From the cell containing the given text, extract its center point as (x, y) coordinate. 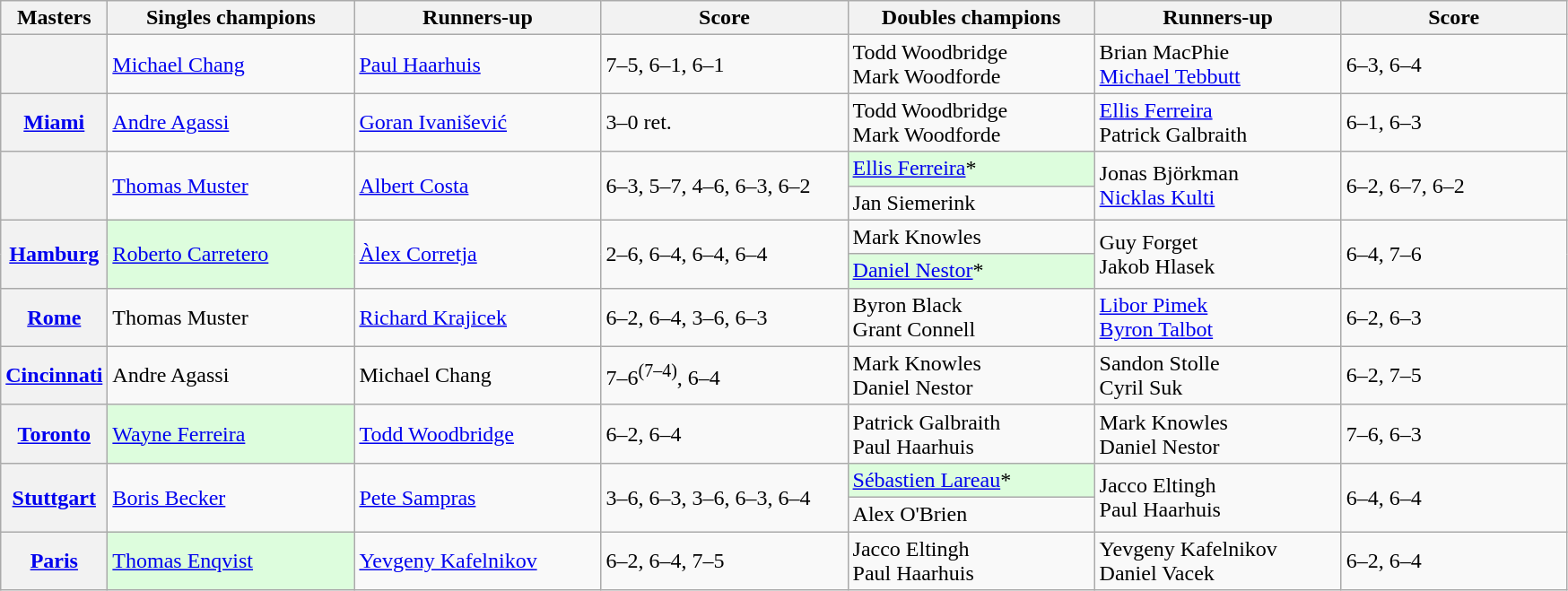
Ellis Ferreira* (971, 169)
Masters (54, 18)
2–6, 6–4, 6–4, 6–4 (725, 254)
7–5, 6–1, 6–1 (725, 65)
Patrick Galbraith Paul Haarhuis (971, 434)
Hamburg (54, 254)
Libor Pimek Byron Talbot (1218, 317)
Wayne Ferreira (231, 434)
Roberto Carretero (231, 254)
Doubles champions (971, 18)
6–2, 6–3 (1453, 317)
Richard Krajicek (477, 317)
Stuttgart (54, 497)
3–0 ret. (725, 122)
6–2, 7–5 (1453, 375)
Sébastien Lareau* (971, 480)
Rome (54, 317)
6–2, 6–4, 3–6, 6–3 (725, 317)
Todd Woodbridge (477, 434)
Byron Black Grant Connell (971, 317)
Yevgeny Kafelnikov Daniel Vacek (1218, 560)
Goran Ivanišević (477, 122)
7–6(7–4), 6–4 (725, 375)
Thomas Enqvist (231, 560)
Jonas Björkman Nicklas Kulti (1218, 186)
Toronto (54, 434)
6–3, 6–4 (1453, 65)
6–4, 7–6 (1453, 254)
Brian MacPhie Michael Tebbutt (1218, 65)
Pete Sampras (477, 497)
Paul Haarhuis (477, 65)
Daniel Nestor* (971, 271)
Ellis Ferreira Patrick Galbraith (1218, 122)
Paris (54, 560)
6–2, 6–7, 6–2 (1453, 186)
Àlex Corretja (477, 254)
Sandon Stolle Cyril Suk (1218, 375)
6–4, 6–4 (1453, 497)
Miami (54, 122)
Yevgeny Kafelnikov (477, 560)
Boris Becker (231, 497)
Guy Forget Jakob Hlasek (1218, 254)
Mark Knowles (971, 237)
Cincinnati (54, 375)
3–6, 6–3, 3–6, 6–3, 6–4 (725, 497)
6–1, 6–3 (1453, 122)
Alex O'Brien (971, 514)
Singles champions (231, 18)
6–3, 5–7, 4–6, 6–3, 6–2 (725, 186)
Jan Siemerink (971, 203)
6–2, 6–4, 7–5 (725, 560)
7–6, 6–3 (1453, 434)
Albert Costa (477, 186)
